Pinpoint the cell where the given text exists, returning its (x, y) midpoint coordinate. 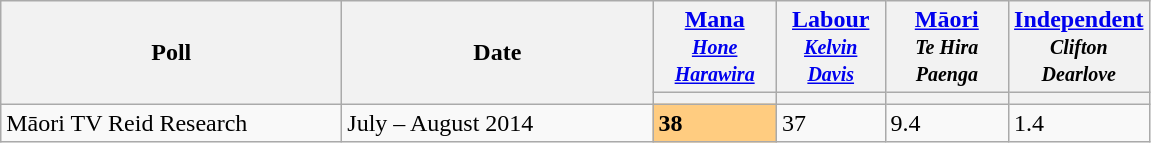
July – August 2014 (498, 123)
MāoriTe Hira Paenga (947, 47)
9.4 (947, 123)
ManaHone Harawira (715, 47)
1.4 (1079, 123)
Poll (172, 52)
38 (715, 123)
37 (830, 123)
Māori TV Reid Research (172, 123)
Date (498, 52)
LabourKelvin Davis (830, 47)
IndependentClifton Dearlove (1079, 47)
